Return (x, y) of the center of cell containing provided text 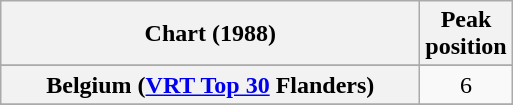
Peakposition (466, 34)
Belgium (VRT Top 30 Flanders) (210, 85)
Chart (1988) (210, 34)
6 (466, 85)
